From the cell containing the given text, extract its center point as [x, y] coordinate. 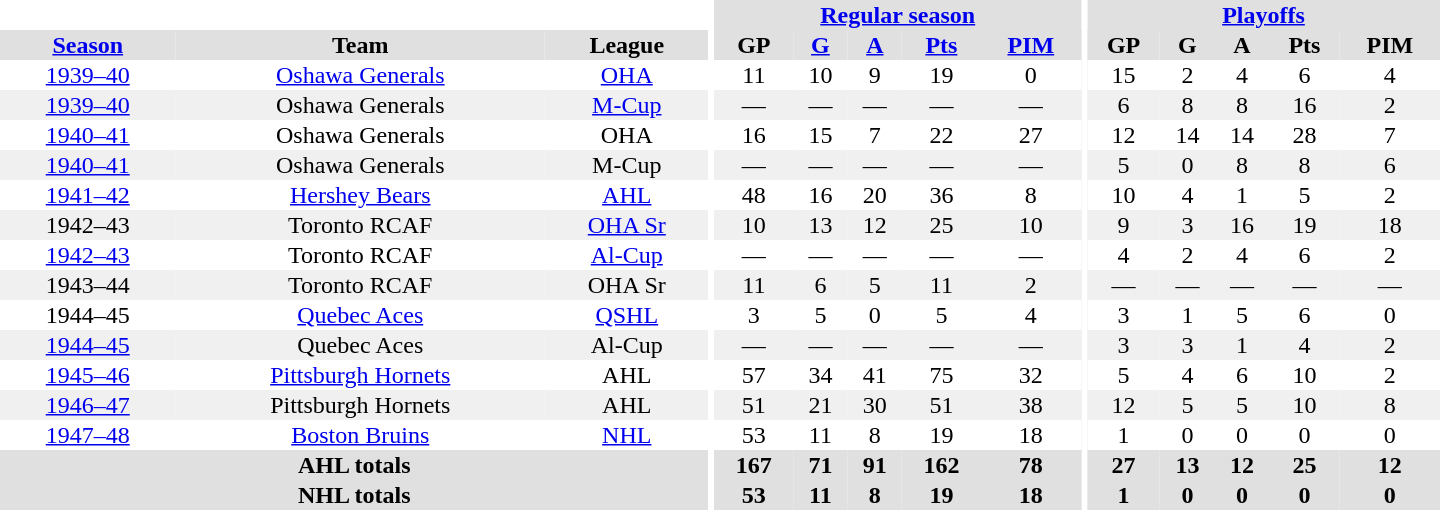
AHL totals [354, 465]
1943–44 [88, 285]
1947–48 [88, 435]
28 [1304, 135]
League [626, 45]
32 [1031, 375]
48 [754, 195]
QSHL [626, 315]
Boston Bruins [360, 435]
78 [1031, 465]
41 [875, 375]
Team [360, 45]
34 [820, 375]
38 [1031, 405]
1945–46 [88, 375]
91 [875, 465]
36 [942, 195]
75 [942, 375]
57 [754, 375]
167 [754, 465]
71 [820, 465]
162 [942, 465]
Playoffs [1264, 15]
21 [820, 405]
NHL [626, 435]
1941–42 [88, 195]
NHL totals [354, 495]
20 [875, 195]
Season [88, 45]
Regular season [898, 15]
1946–47 [88, 405]
30 [875, 405]
Hershey Bears [360, 195]
22 [942, 135]
